Pinpoint the cell where the given text exists, returning its [x, y] midpoint coordinate. 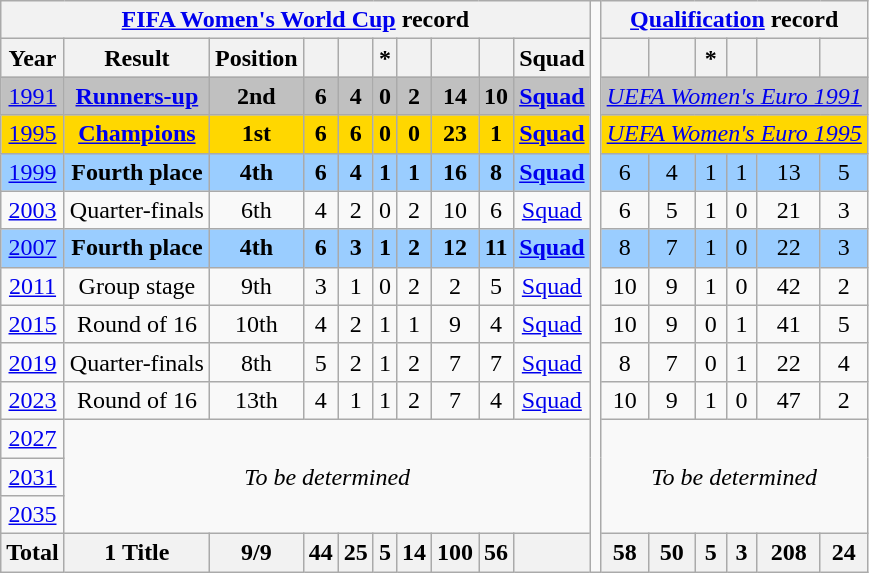
9th [256, 286]
12 [454, 248]
Runners-up [136, 96]
13th [256, 400]
2035 [33, 515]
100 [454, 553]
47 [788, 400]
2027 [33, 438]
23 [454, 134]
UEFA Women's Euro 1995 [734, 134]
13 [788, 172]
1995 [33, 134]
2011 [33, 286]
2031 [33, 477]
2019 [33, 362]
10th [256, 324]
2nd [256, 96]
Year [33, 58]
1st [256, 134]
8th [256, 362]
Total [33, 553]
58 [624, 553]
Position [256, 58]
42 [788, 286]
Qualification record [734, 20]
2003 [33, 210]
2007 [33, 248]
41 [788, 324]
44 [320, 553]
1991 [33, 96]
9/9 [256, 553]
208 [788, 553]
6th [256, 210]
50 [672, 553]
11 [496, 248]
16 [454, 172]
Result [136, 58]
21 [788, 210]
2023 [33, 400]
UEFA Women's Euro 1991 [734, 96]
25 [356, 553]
56 [496, 553]
Group stage [136, 286]
1999 [33, 172]
24 [844, 553]
Champions [136, 134]
2015 [33, 324]
FIFA Women's World Cup record [296, 20]
1 Title [136, 553]
